From the cell containing the given text, extract its center point as (X, Y) coordinate. 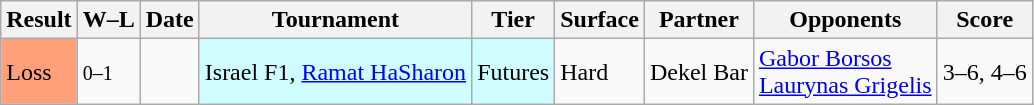
Gabor Borsos Laurynas Grigelis (845, 72)
Opponents (845, 20)
Date (170, 20)
Futures (514, 72)
0–1 (108, 72)
Dekel Bar (698, 72)
Tournament (335, 20)
Loss (39, 72)
Israel F1, Ramat HaSharon (335, 72)
Surface (600, 20)
Hard (600, 72)
Tier (514, 20)
W–L (108, 20)
Score (984, 20)
Partner (698, 20)
Result (39, 20)
3–6, 4–6 (984, 72)
